Capture the cell that displays the provided text and extract its (x, y) central coordinate. 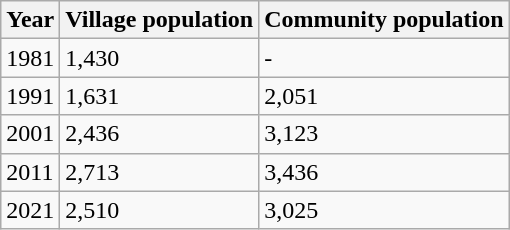
3,436 (384, 172)
3,123 (384, 134)
1,631 (160, 96)
1,430 (160, 58)
Year (30, 20)
1991 (30, 96)
Community population (384, 20)
2011 (30, 172)
2001 (30, 134)
- (384, 58)
1981 (30, 58)
2,510 (160, 210)
2021 (30, 210)
3,025 (384, 210)
Village population (160, 20)
2,436 (160, 134)
2,051 (384, 96)
2,713 (160, 172)
